Provide the [x, y] coordinate of the cell's center where the given text is located.  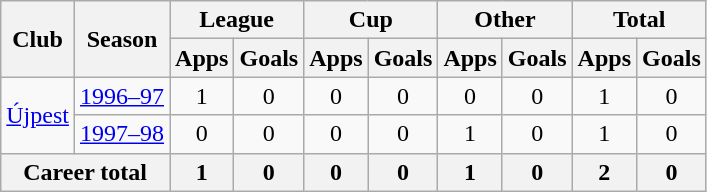
1996–97 [122, 96]
Club [38, 39]
Total [639, 20]
League [237, 20]
Cup [371, 20]
2 [604, 172]
1997–98 [122, 134]
Other [505, 20]
Career total [86, 172]
Újpest [38, 115]
Season [122, 39]
